Identify which cell holds the provided text, then report its (X, Y) central coordinate. 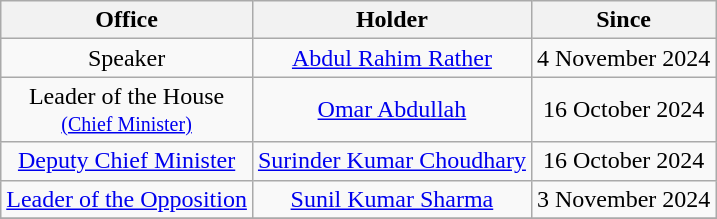
Leader of the Opposition (127, 199)
Leader of the House(Chief Minister) (127, 110)
Omar Abdullah (392, 110)
Since (623, 20)
3 November 2024 (623, 199)
Holder (392, 20)
Surinder Kumar Choudhary (392, 161)
4 November 2024 (623, 58)
Office (127, 20)
Abdul Rahim Rather (392, 58)
Speaker (127, 58)
Deputy Chief Minister (127, 161)
Sunil Kumar Sharma (392, 199)
